Find where the given text appears and provide that cell's center as (x, y) coordinate. 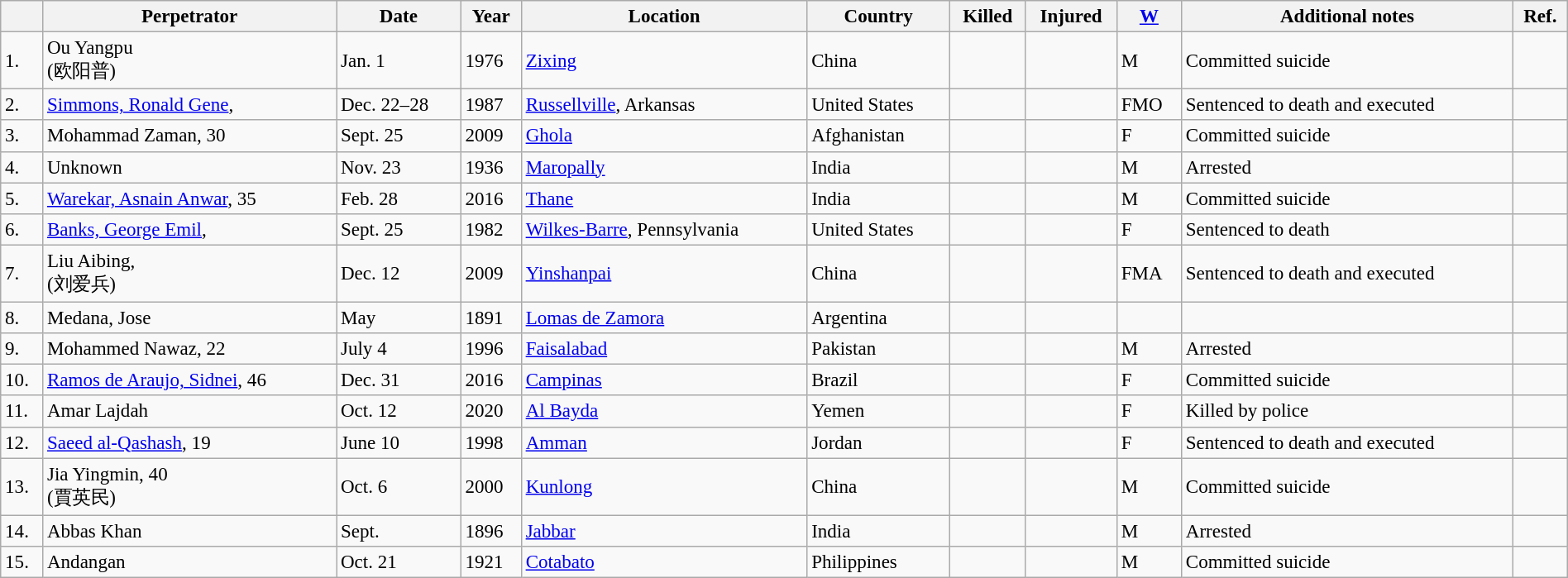
Additional notes (1346, 17)
1936 (491, 167)
Liu Aibing, (刘爱兵) (190, 273)
7. (22, 273)
15. (22, 562)
Dec. 12 (399, 273)
Warekar, Asnain Anwar, 35 (190, 198)
May (399, 318)
1921 (491, 562)
Maropally (664, 167)
Jia Yingmin, 40 (賈英民) (190, 486)
Jan. 1 (399, 61)
13. (22, 486)
Dec. 31 (399, 380)
Ou Yangpu (欧阳普) (190, 61)
Ghola (664, 136)
Oct. 12 (399, 412)
Sentenced to death (1346, 230)
Nov. 23 (399, 167)
Country (878, 17)
Simmons, Ronald Gene, (190, 105)
4. (22, 167)
1987 (491, 105)
Oct. 21 (399, 562)
1996 (491, 349)
Oct. 6 (399, 486)
Jordan (878, 442)
Russellville, Arkansas (664, 105)
Ref. (1540, 17)
W (1149, 17)
Ramos de Araujo, Sidnei, 46 (190, 380)
3. (22, 136)
Argentina (878, 318)
5. (22, 198)
Zixing (664, 61)
2. (22, 105)
Location (664, 17)
9. (22, 349)
Brazil (878, 380)
Al Bayda (664, 412)
Medana, Jose (190, 318)
12. (22, 442)
2020 (491, 412)
10. (22, 380)
FMA (1149, 273)
Afghanistan (878, 136)
Pakistan (878, 349)
1982 (491, 230)
11. (22, 412)
Abbas Khan (190, 531)
Cotabato (664, 562)
Mohammed Nawaz, 22 (190, 349)
Injured (1072, 17)
Killed by police (1346, 412)
Unknown (190, 167)
Jabbar (664, 531)
July 4 (399, 349)
1. (22, 61)
Banks, George Emil, (190, 230)
Date (399, 17)
14. (22, 531)
Mohammad Zaman, 30 (190, 136)
Faisalabad (664, 349)
2000 (491, 486)
Campinas (664, 380)
Yinshanpai (664, 273)
Amar Lajdah (190, 412)
Killed (987, 17)
Year (491, 17)
Sept. (399, 531)
Thane (664, 198)
Amman (664, 442)
Kunlong (664, 486)
Wilkes-Barre, Pennsylvania (664, 230)
Dec. 22–28 (399, 105)
1891 (491, 318)
1976 (491, 61)
Saeed al-Qashash, 19 (190, 442)
Andangan (190, 562)
Perpetrator (190, 17)
Feb. 28 (399, 198)
8. (22, 318)
June 10 (399, 442)
Philippines (878, 562)
FMO (1149, 105)
6. (22, 230)
1998 (491, 442)
Yemen (878, 412)
Lomas de Zamora (664, 318)
1896 (491, 531)
